Determine the (x, y) coordinate at the center of the cell enclosing the given text.  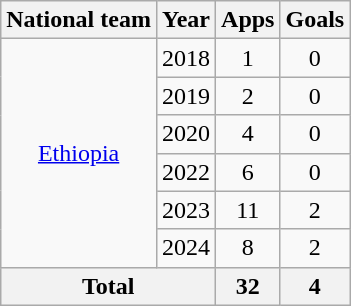
National team (79, 20)
2018 (186, 58)
2024 (186, 248)
2022 (186, 172)
Apps (248, 20)
1 (248, 58)
Goals (315, 20)
Ethiopia (79, 153)
2019 (186, 96)
8 (248, 248)
Total (108, 286)
2023 (186, 210)
32 (248, 286)
2020 (186, 134)
Year (186, 20)
11 (248, 210)
6 (248, 172)
